Output the [X, Y] coordinate of the center of the cell containing the given text.  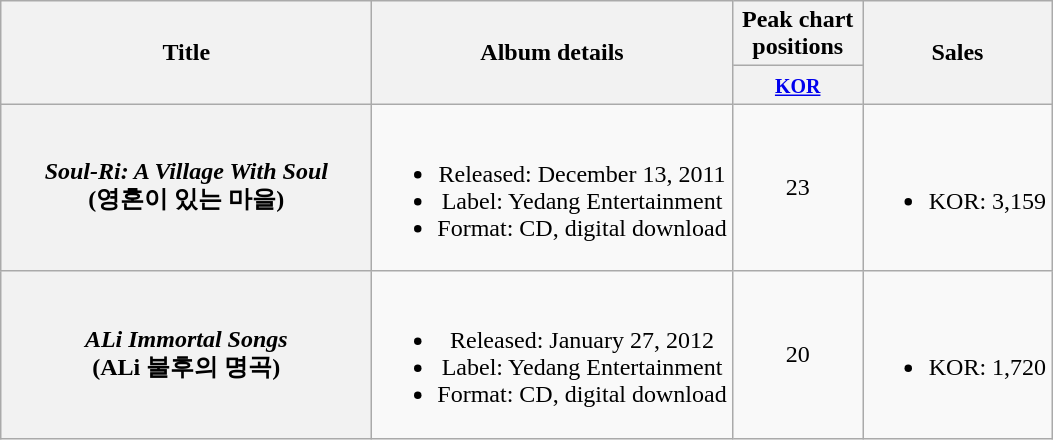
Title [186, 52]
Sales [957, 52]
20 [798, 354]
Released: December 13, 2011Label: Yedang EntertainmentFormat: CD, digital download [552, 188]
ALi Immortal Songs(ALi 불후의 명곡) [186, 354]
KOR: 1,720 [957, 354]
Soul-Ri: A Village With Soul(영혼이 있는 마을) [186, 188]
KOR [798, 85]
KOR: 3,159 [957, 188]
Released: January 27, 2012Label: Yedang EntertainmentFormat: CD, digital download [552, 354]
23 [798, 188]
Peak chart positions [798, 34]
Album details [552, 52]
